Provide the (x, y) coordinate of the cell's center where the given text is located.  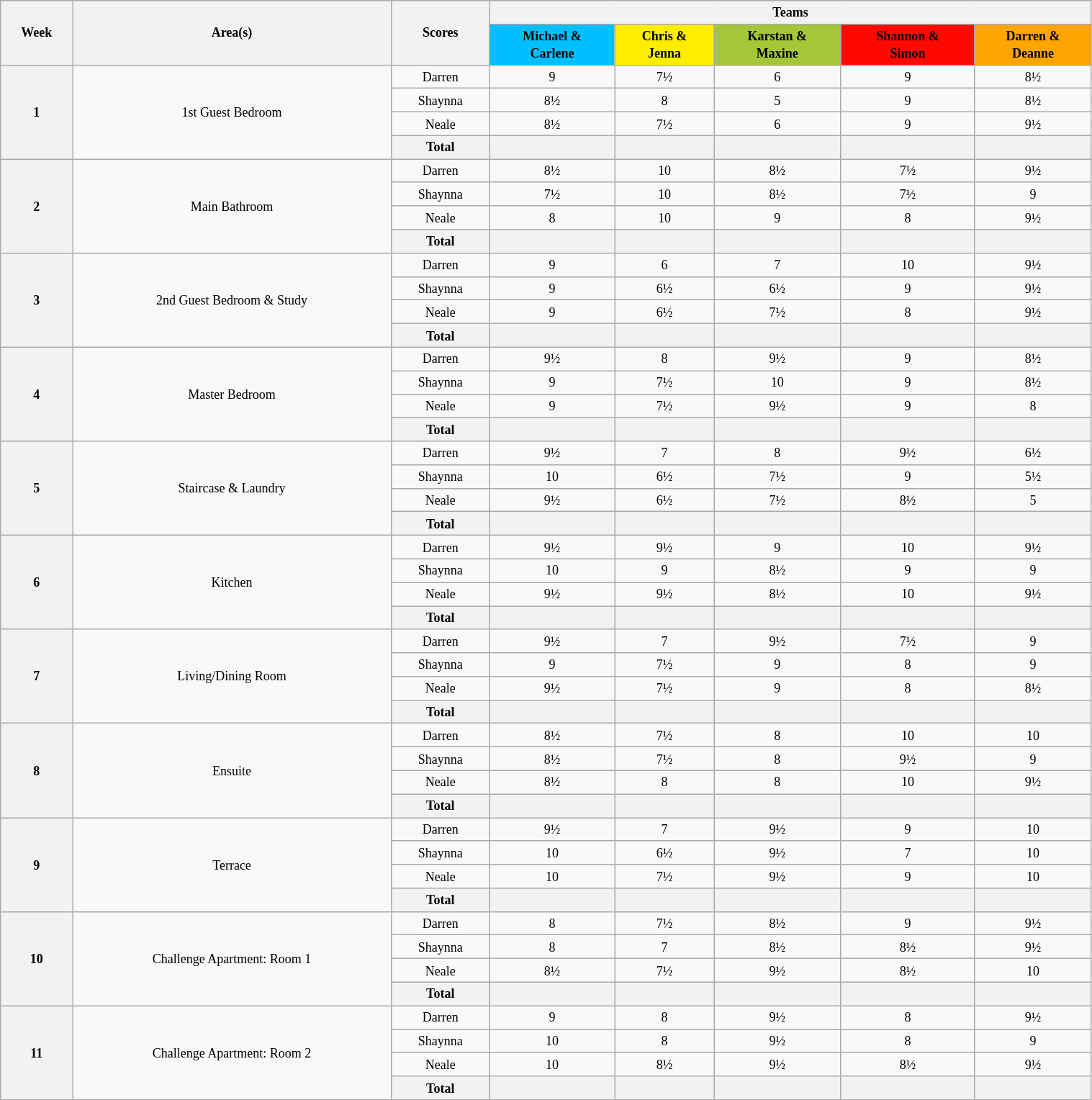
Michael &Carlene (552, 45)
Challenge Apartment: Room 2 (232, 1052)
Week (37, 33)
Kitchen (232, 583)
Shannon &Simon (908, 45)
Main Bathroom (232, 206)
1st Guest Bedroom (232, 112)
Staircase & Laundry (232, 488)
Area(s) (232, 33)
Teams (790, 13)
Challenge Apartment: Room 1 (232, 959)
2nd Guest Bedroom & Study (232, 299)
Terrace (232, 865)
11 (37, 1052)
5½ (1033, 477)
1 (37, 112)
Chris &Jenna (664, 45)
Darren &Deanne (1033, 45)
Karstan &Maxine (777, 45)
3 (37, 299)
Living/Dining Room (232, 677)
4 (37, 395)
2 (37, 206)
Ensuite (232, 770)
Master Bedroom (232, 395)
Scores (441, 33)
